Capture the cell that displays the provided text and extract its (x, y) central coordinate. 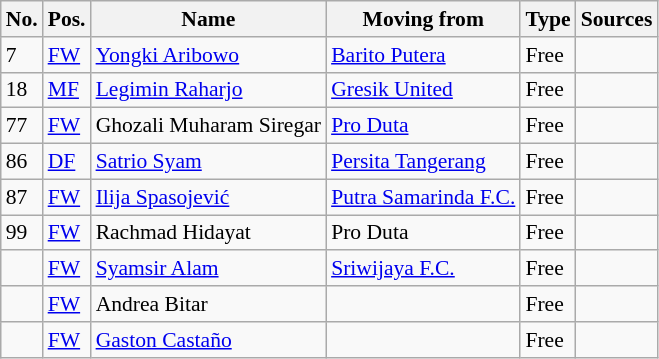
Ghozali Muharam Siregar (209, 126)
Type (548, 19)
86 (22, 162)
Ilija Spasojević (209, 197)
Gresik United (423, 90)
77 (22, 126)
Legimin Raharjo (209, 90)
Rachmad Hidayat (209, 233)
Putra Samarinda F.C. (423, 197)
Persita Tangerang (423, 162)
Satrio Syam (209, 162)
7 (22, 55)
87 (22, 197)
99 (22, 233)
Moving from (423, 19)
Gaston Castaño (209, 340)
Syamsir Alam (209, 269)
MF (67, 90)
No. (22, 19)
Name (209, 19)
Barito Putera (423, 55)
DF (67, 162)
18 (22, 90)
Sriwijaya F.C. (423, 269)
Yongki Aribowo (209, 55)
Andrea Bitar (209, 304)
Pos. (67, 19)
Sources (617, 19)
